Detect which cell encompasses the target text, then output its [x, y] center coordinate. 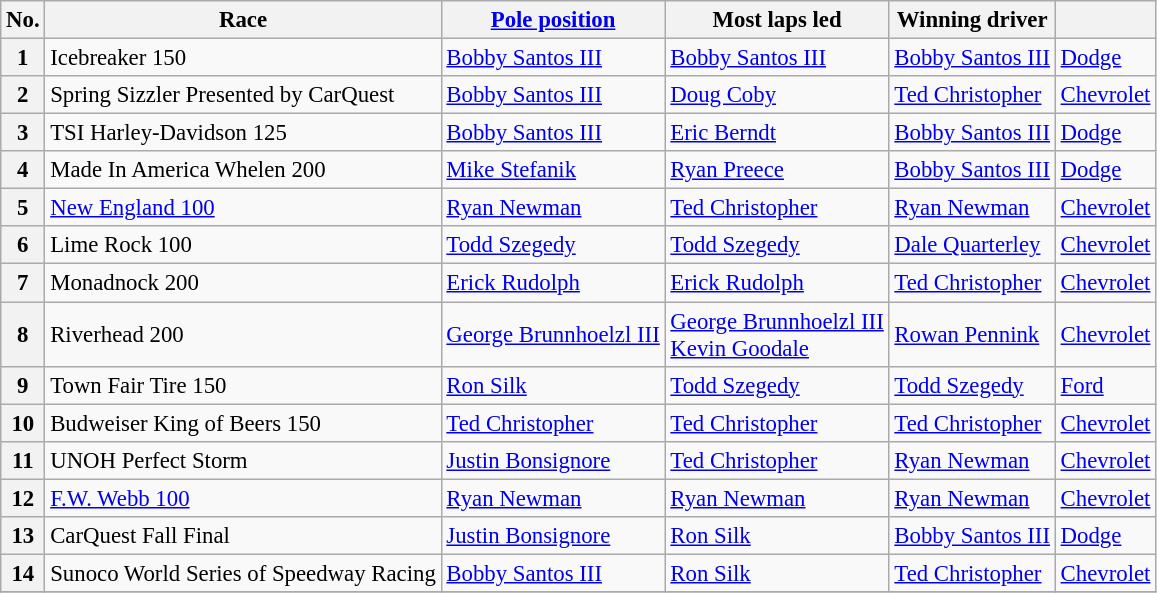
Ford [1105, 385]
No. [23, 20]
CarQuest Fall Final [243, 536]
Ryan Preece [777, 170]
Doug Coby [777, 95]
13 [23, 536]
Lime Rock 100 [243, 245]
Riverhead 200 [243, 334]
F.W. Webb 100 [243, 498]
Rowan Pennink [972, 334]
Race [243, 20]
Pole position [553, 20]
12 [23, 498]
Town Fair Tire 150 [243, 385]
Most laps led [777, 20]
George Brunnhoelzl IIIKevin Goodale [777, 334]
TSI Harley-Davidson 125 [243, 133]
5 [23, 208]
11 [23, 460]
Monadnock 200 [243, 283]
George Brunnhoelzl III [553, 334]
New England 100 [243, 208]
Made In America Whelen 200 [243, 170]
14 [23, 573]
Budweiser King of Beers 150 [243, 423]
8 [23, 334]
Sunoco World Series of Speedway Racing [243, 573]
Winning driver [972, 20]
Dale Quarterley [972, 245]
1 [23, 58]
6 [23, 245]
Icebreaker 150 [243, 58]
UNOH Perfect Storm [243, 460]
7 [23, 283]
10 [23, 423]
4 [23, 170]
2 [23, 95]
3 [23, 133]
9 [23, 385]
Spring Sizzler Presented by CarQuest [243, 95]
Mike Stefanik [553, 170]
Eric Berndt [777, 133]
